Output the (x, y) coordinate of the center of the cell containing the given text.  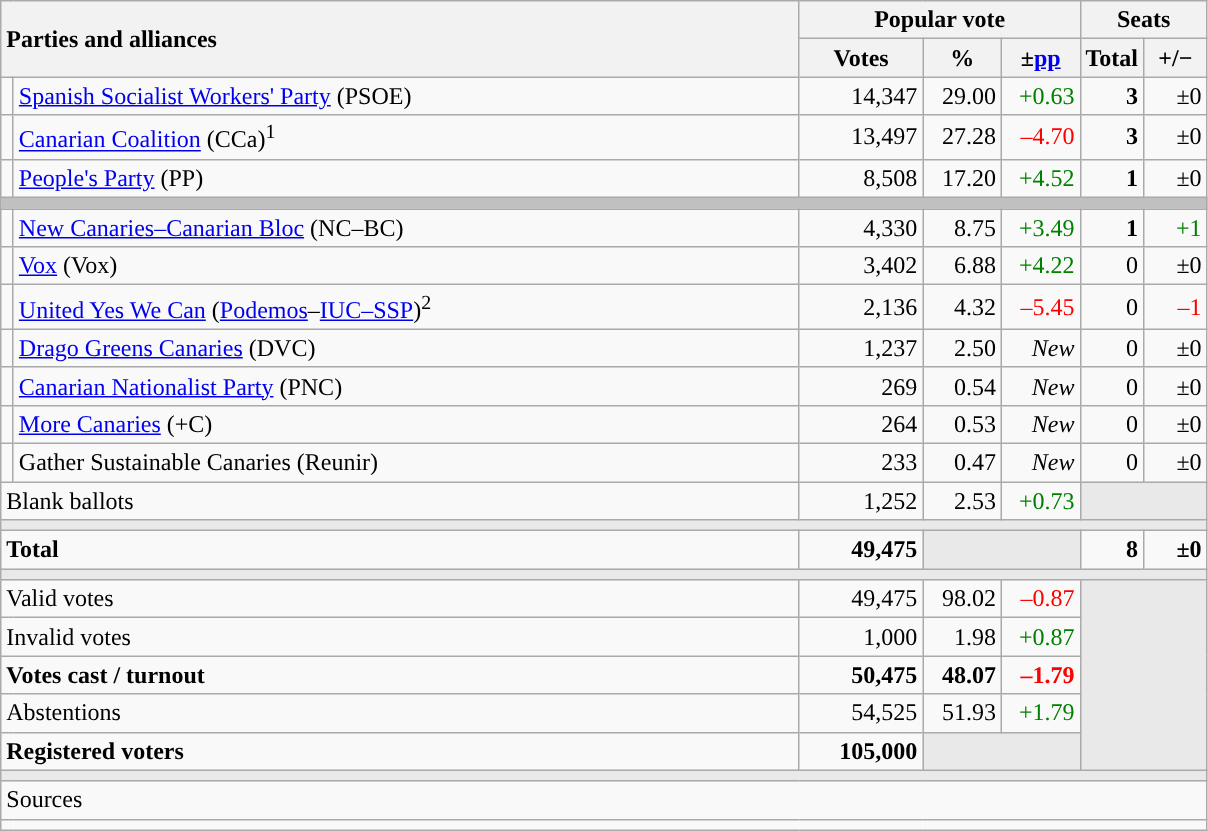
–1 (1176, 308)
13,497 (861, 138)
2.53 (962, 501)
98.02 (962, 599)
8,508 (861, 178)
48.07 (962, 675)
51.93 (962, 713)
Votes cast / turnout (400, 675)
Vox (Vox) (406, 266)
8 (1112, 550)
Invalid votes (400, 637)
Canarian Nationalist Party (PNC) (406, 386)
17.20 (962, 178)
14,347 (861, 96)
1,252 (861, 501)
Valid votes (400, 599)
+1 (1176, 228)
6.88 (962, 266)
±pp (1040, 58)
Registered voters (400, 751)
4.32 (962, 308)
0.53 (962, 424)
+4.22 (1040, 266)
Spanish Socialist Workers' Party (PSOE) (406, 96)
United Yes We Can (Podemos–IUC–SSP)2 (406, 308)
54,525 (861, 713)
2.50 (962, 348)
Seats (1144, 20)
Sources (604, 800)
Popular vote (940, 20)
Votes (861, 58)
264 (861, 424)
% (962, 58)
27.28 (962, 138)
29.00 (962, 96)
233 (861, 462)
People's Party (PP) (406, 178)
269 (861, 386)
Gather Sustainable Canaries (Reunir) (406, 462)
+3.49 (1040, 228)
+0.87 (1040, 637)
More Canaries (+C) (406, 424)
Abstentions (400, 713)
Blank ballots (400, 501)
–1.79 (1040, 675)
1,000 (861, 637)
New Canaries–Canarian Bloc (NC–BC) (406, 228)
8.75 (962, 228)
+1.79 (1040, 713)
Parties and alliances (400, 39)
1.98 (962, 637)
–0.87 (1040, 599)
+4.52 (1040, 178)
0.54 (962, 386)
–5.45 (1040, 308)
+/− (1176, 58)
3,402 (861, 266)
1,237 (861, 348)
105,000 (861, 751)
Drago Greens Canaries (DVC) (406, 348)
+0.73 (1040, 501)
0.47 (962, 462)
Canarian Coalition (CCa)1 (406, 138)
–4.70 (1040, 138)
50,475 (861, 675)
4,330 (861, 228)
2,136 (861, 308)
+0.63 (1040, 96)
